Pinpoint the cell where the given text exists, returning its (x, y) midpoint coordinate. 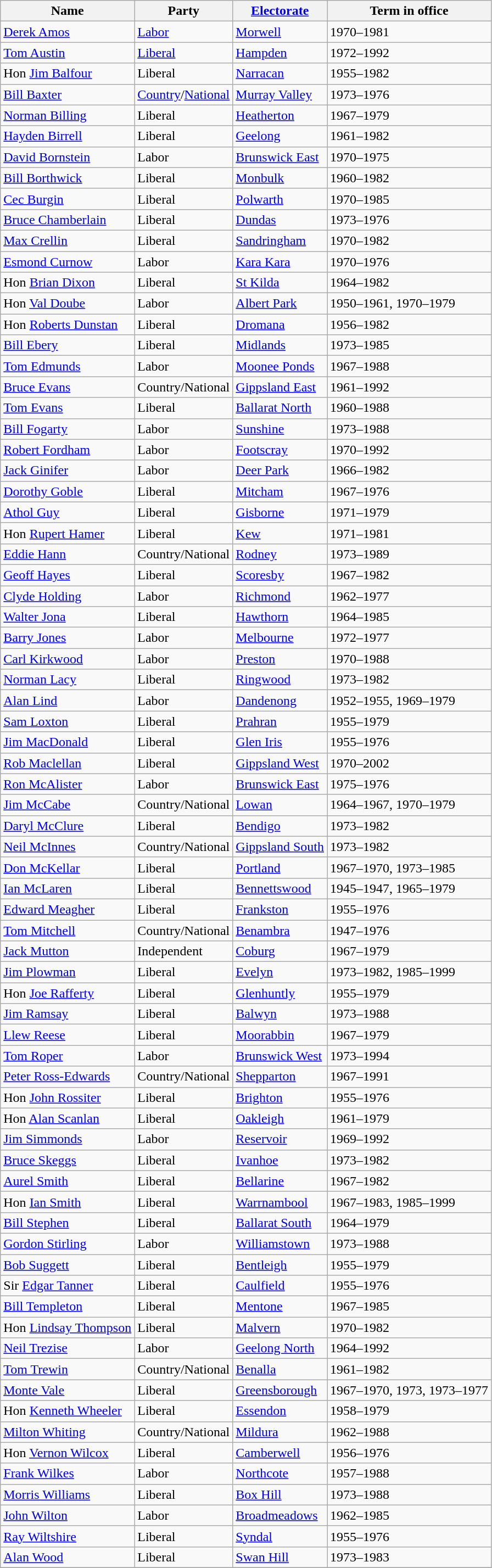
Hon Lindsay Thompson (68, 1328)
Reservoir (280, 1139)
Malvern (280, 1328)
Midlands (280, 345)
Walter Jona (68, 617)
Mitcham (280, 491)
1955–1982 (410, 74)
1969–1992 (410, 1139)
Swan Hill (280, 1557)
1950–1961, 1970–1979 (410, 304)
Ivanhoe (280, 1160)
Warrnambool (280, 1202)
Neil McInnes (68, 847)
Sam Loxton (68, 721)
Bruce Chamberlain (68, 220)
Hon Roberts Dunstan (68, 324)
1957–1988 (410, 1474)
Hon Rupert Hamer (68, 533)
Hon John Rossiter (68, 1097)
1972–1977 (410, 638)
Hon Val Doube (68, 304)
Hawthorn (280, 617)
Jack Mutton (68, 951)
Jim Simmonds (68, 1139)
Bill Baxter (68, 94)
Oakleigh (280, 1118)
1967–1976 (410, 491)
Gisborne (280, 512)
Ian McLaren (68, 888)
John Wilton (68, 1515)
Lowan (280, 805)
Sir Edgar Tanner (68, 1286)
Jim Ramsay (68, 1014)
Edward Meagher (68, 909)
Clyde Holding (68, 596)
Carl Kirkwood (68, 659)
Jim McCabe (68, 805)
Box Hill (280, 1494)
Bruce Evans (68, 387)
Essendon (280, 1411)
Shepparton (280, 1077)
Melbourne (280, 638)
Hon Joe Rafferty (68, 993)
Caulfield (280, 1286)
1973–1989 (410, 554)
1964–1979 (410, 1223)
1970–1981 (410, 32)
Hon Vernon Wilcox (68, 1453)
Broadmeadows (280, 1515)
1964–1967, 1970–1979 (410, 805)
1967–1985 (410, 1307)
Ballarat North (280, 408)
Jim Plowman (68, 972)
Rodney (280, 554)
Bill Ebery (68, 345)
Rob Maclellan (68, 763)
Balwyn (280, 1014)
Mildura (280, 1432)
1970–1992 (410, 450)
Geoff Hayes (68, 575)
Hon Brian Dixon (68, 283)
Narracan (280, 74)
1964–1982 (410, 283)
Frankston (280, 909)
1956–1976 (410, 1453)
Milton Whiting (68, 1432)
Glenhuntly (280, 993)
1947–1976 (410, 931)
St Kilda (280, 283)
Benambra (280, 931)
1971–1981 (410, 533)
1952–1955, 1969–1979 (410, 701)
Frank Wilkes (68, 1474)
1945–1947, 1965–1979 (410, 888)
Prahran (280, 721)
1960–1988 (410, 408)
Dundas (280, 220)
1956–1982 (410, 324)
Party (183, 11)
Geelong (280, 136)
1973–1982, 1985–1999 (410, 972)
Electorate (280, 11)
Gippsland East (280, 387)
Benalla (280, 1369)
Tom Mitchell (68, 931)
Peter Ross-Edwards (68, 1077)
1960–1982 (410, 178)
Aurel Smith (68, 1181)
Robert Fordham (68, 450)
Kew (280, 533)
Glen Iris (280, 742)
Hayden Birrell (68, 136)
David Bornstein (68, 157)
Daryl McClure (68, 826)
Dromana (280, 324)
Term in office (410, 11)
Mentone (280, 1307)
Scoresby (280, 575)
Albert Park (280, 304)
Polwarth (280, 199)
1961–1992 (410, 387)
Max Crellin (68, 240)
1970–1988 (410, 659)
1967–1983, 1985–1999 (410, 1202)
1967–1988 (410, 366)
Neil Trezise (68, 1348)
Greensborough (280, 1390)
Ballarat South (280, 1223)
Bill Borthwick (68, 178)
1972–1992 (410, 53)
Heatherton (280, 115)
Tom Austin (68, 53)
Portland (280, 867)
Bruce Skeggs (68, 1160)
Alan Wood (68, 1557)
1967–1991 (410, 1077)
1971–1979 (410, 512)
Ringwood (280, 680)
Tom Roper (68, 1056)
Murray Valley (280, 94)
1967–1970, 1973, 1973–1977 (410, 1390)
Bill Templeton (68, 1307)
Coburg (280, 951)
Brunswick West (280, 1056)
Evelyn (280, 972)
1970–2002 (410, 763)
Monbulk (280, 178)
1973–1983 (410, 1557)
1970–1976 (410, 262)
Hon Kenneth Wheeler (68, 1411)
Tom Edmunds (68, 366)
Ray Wiltshire (68, 1536)
Bill Stephen (68, 1223)
Bob Suggett (68, 1264)
Bill Fogarty (68, 429)
Bentleigh (280, 1264)
Richmond (280, 596)
1958–1979 (410, 1411)
1962–1985 (410, 1515)
Jim MacDonald (68, 742)
Morwell (280, 32)
Eddie Hann (68, 554)
1975–1976 (410, 784)
Camberwell (280, 1453)
1970–1985 (410, 199)
Independent (183, 951)
Gippsland West (280, 763)
Footscray (280, 450)
Cec Burgin (68, 199)
Jack Ginifer (68, 471)
Hampden (280, 53)
Bendigo (280, 826)
1964–1985 (410, 617)
1973–1994 (410, 1056)
1970–1975 (410, 157)
Derek Amos (68, 32)
1962–1988 (410, 1432)
Dandenong (280, 701)
Moonee Ponds (280, 366)
1967–1970, 1973–1985 (410, 867)
Northcote (280, 1474)
Dorothy Goble (68, 491)
Don McKellar (68, 867)
Barry Jones (68, 638)
Tom Evans (68, 408)
Llew Reese (68, 1035)
Sandringham (280, 240)
1961–1979 (410, 1118)
Ron McAlister (68, 784)
Gordon Stirling (68, 1244)
Monte Vale (68, 1390)
Tom Trewin (68, 1369)
Hon Ian Smith (68, 1202)
Morris Williams (68, 1494)
Moorabbin (280, 1035)
Esmond Curnow (68, 262)
Syndal (280, 1536)
Name (68, 11)
Preston (280, 659)
Bennettswood (280, 888)
Bellarine (280, 1181)
Hon Jim Balfour (68, 74)
Norman Billing (68, 115)
1973–1985 (410, 345)
1966–1982 (410, 471)
Athol Guy (68, 512)
1964–1992 (410, 1348)
Norman Lacy (68, 680)
Sunshine (280, 429)
Alan Lind (68, 701)
Gippsland South (280, 847)
Williamstown (280, 1244)
1962–1977 (410, 596)
Brighton (280, 1097)
Deer Park (280, 471)
Geelong North (280, 1348)
Kara Kara (280, 262)
Hon Alan Scanlan (68, 1118)
